Provide the [x, y] coordinate of the cell's center where the given text is located.  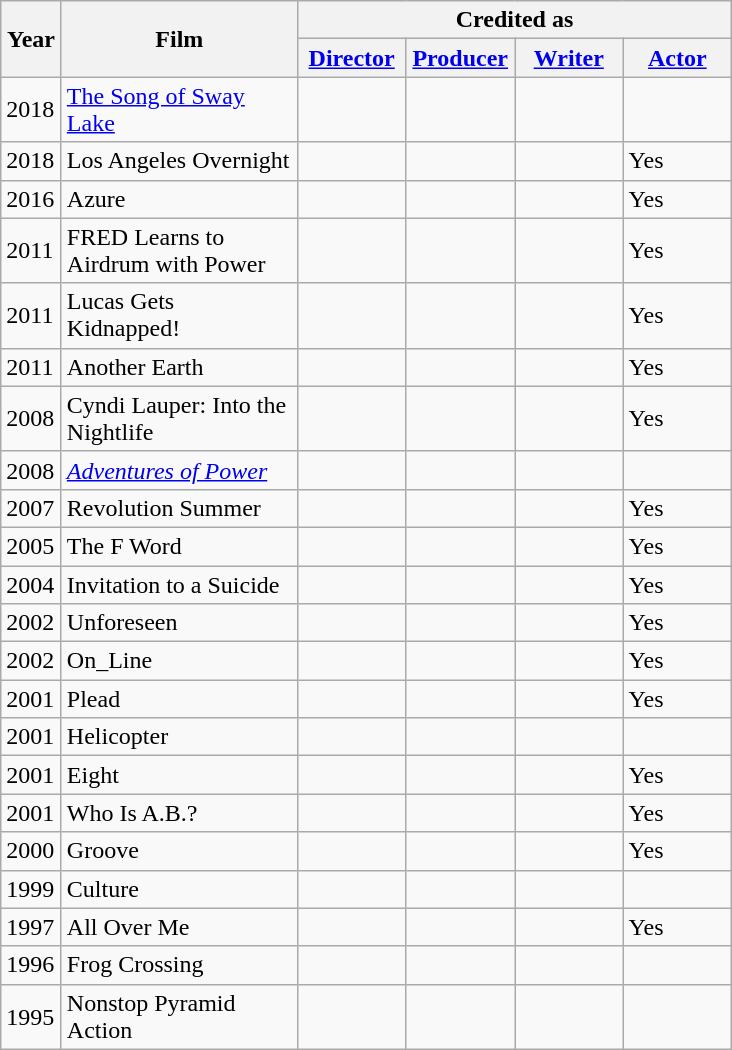
The Song of Sway Lake [179, 110]
Los Angeles Overnight [179, 161]
Film [179, 39]
Revolution Summer [179, 508]
Culture [179, 889]
Cyndi Lauper: Into the Nightlife [179, 418]
Nonstop Pyramid Action [179, 1016]
1995 [32, 1016]
Producer [460, 58]
2016 [32, 199]
Writer [568, 58]
All Over Me [179, 927]
FRED Learns to Airdrum with Power [179, 250]
Director [352, 58]
Eight [179, 775]
Actor [678, 58]
1996 [32, 965]
Groove [179, 851]
Helicopter [179, 737]
2000 [32, 851]
Unforeseen [179, 623]
1999 [32, 889]
On_Line [179, 661]
Plead [179, 699]
Who Is A.B.? [179, 813]
Adventures of Power [179, 470]
The F Word [179, 546]
Another Earth [179, 367]
Credited as [514, 20]
Lucas Gets Kidnapped! [179, 316]
Year [32, 39]
2007 [32, 508]
2005 [32, 546]
Invitation to a Suicide [179, 585]
Azure [179, 199]
1997 [32, 927]
Frog Crossing [179, 965]
2004 [32, 585]
